Identify which cell holds the provided text, then report its (x, y) central coordinate. 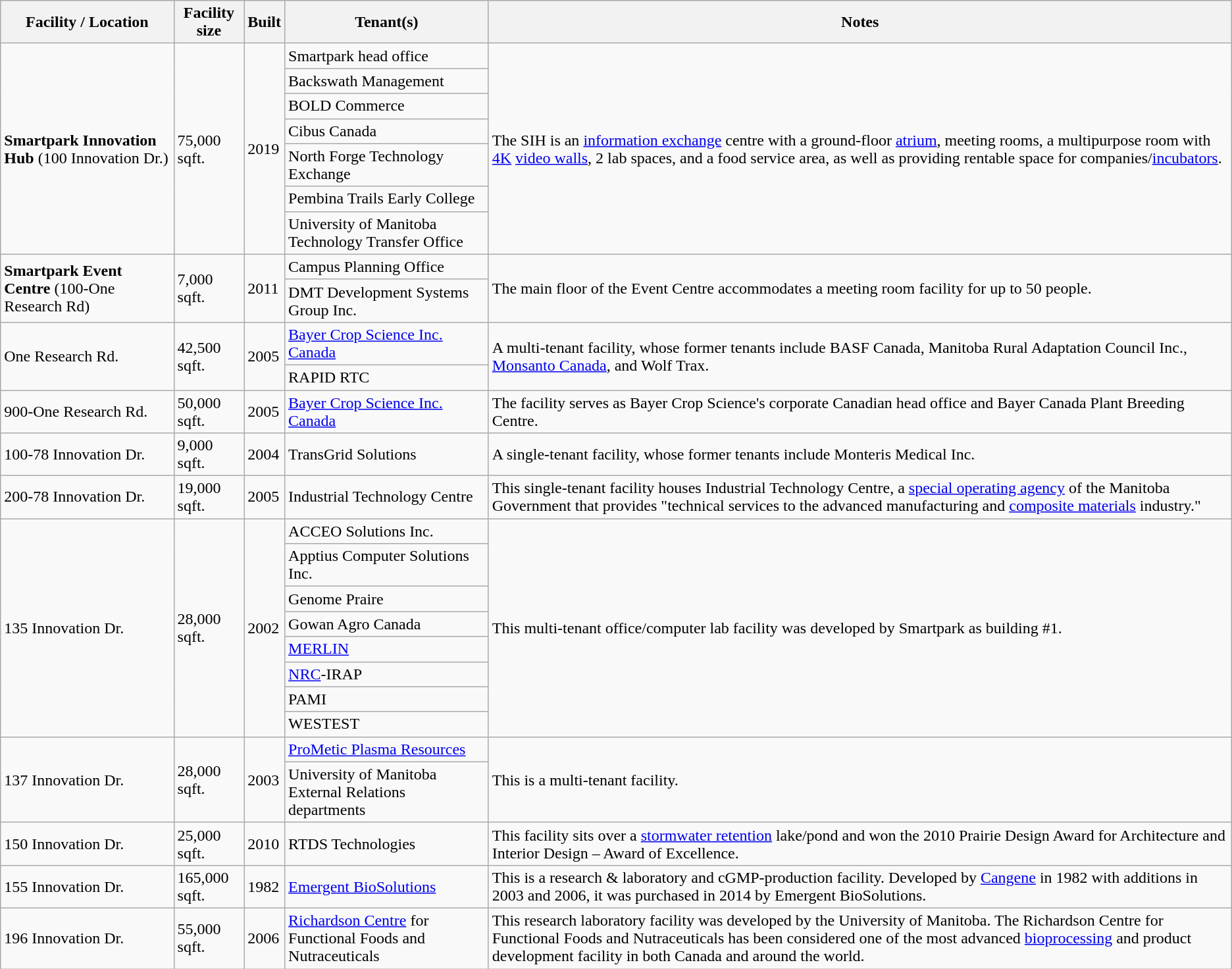
The main floor of the Event Centre accommodates a meeting room facility for up to 50 people. (860, 288)
A multi-tenant facility, whose former tenants include BASF Canada, Manitoba Rural Adaptation Council Inc., Monsanto Canada, and Wolf Trax. (860, 355)
North Forge Technology Exchange (387, 165)
7,000 sqft. (209, 288)
Smartpark Event Centre (100-One Research Rd) (87, 288)
Emergent BioSolutions (387, 886)
196 Innovation Dr. (87, 938)
Campus Planning Office (387, 267)
The facility serves as Bayer Crop Science's corporate Canadian head office and Bayer Canada Plant Breeding Centre. (860, 411)
MERLIN (387, 649)
Facility size (209, 22)
One Research Rd. (87, 355)
135 Innovation Dr. (87, 628)
50,000 sqft. (209, 411)
Industrial Technology Centre (387, 498)
Richardson Centre for Functional Foods and Nutraceuticals (387, 938)
137 Innovation Dr. (87, 779)
TransGrid Solutions (387, 454)
BOLD Commerce (387, 106)
Genome Praire (387, 599)
2003 (265, 779)
Smartpark Innovation Hub (100 Innovation Dr.) (87, 149)
Gowan Agro Canada (387, 624)
155 Innovation Dr. (87, 886)
ProMetic Plasma Resources (387, 749)
2006 (265, 938)
This multi-tenant office/computer lab facility was developed by Smartpark as building #1. (860, 628)
42,500 sqft. (209, 355)
25,000 sqft. (209, 844)
DMT Development Systems Group Inc. (387, 300)
University of Manitoba External Relations departments (387, 792)
1982 (265, 886)
19,000 sqft. (209, 498)
900-One Research Rd. (87, 411)
2010 (265, 844)
Built (265, 22)
55,000 sqft. (209, 938)
165,000 sqft. (209, 886)
Cibus Canada (387, 131)
Pembina Trails Early College (387, 199)
NRC-IRAP (387, 674)
2002 (265, 628)
200-78 Innovation Dr. (87, 498)
9,000 sqft. (209, 454)
A single-tenant facility, whose former tenants include Monteris Medical Inc. (860, 454)
Tenant(s) (387, 22)
ACCEO Solutions Inc. (387, 531)
Facility / Location (87, 22)
This is a multi-tenant facility. (860, 779)
RAPID RTC (387, 377)
Apptius Computer Solutions Inc. (387, 565)
Notes (860, 22)
2004 (265, 454)
100-78 Innovation Dr. (87, 454)
Backswath Management (387, 81)
2011 (265, 288)
Smartpark head office (387, 56)
PAMI (387, 699)
WESTEST (387, 724)
2019 (265, 149)
University of Manitoba Technology Transfer Office (387, 233)
RTDS Technologies (387, 844)
150 Innovation Dr. (87, 844)
75,000 sqft. (209, 149)
